Pinpoint the cell where the given text exists, returning its [X, Y] midpoint coordinate. 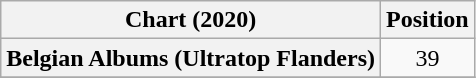
Belgian Albums (Ultratop Flanders) [191, 58]
Chart (2020) [191, 20]
Position [428, 20]
39 [428, 58]
